Capture the cell that displays the provided text and extract its [X, Y] central coordinate. 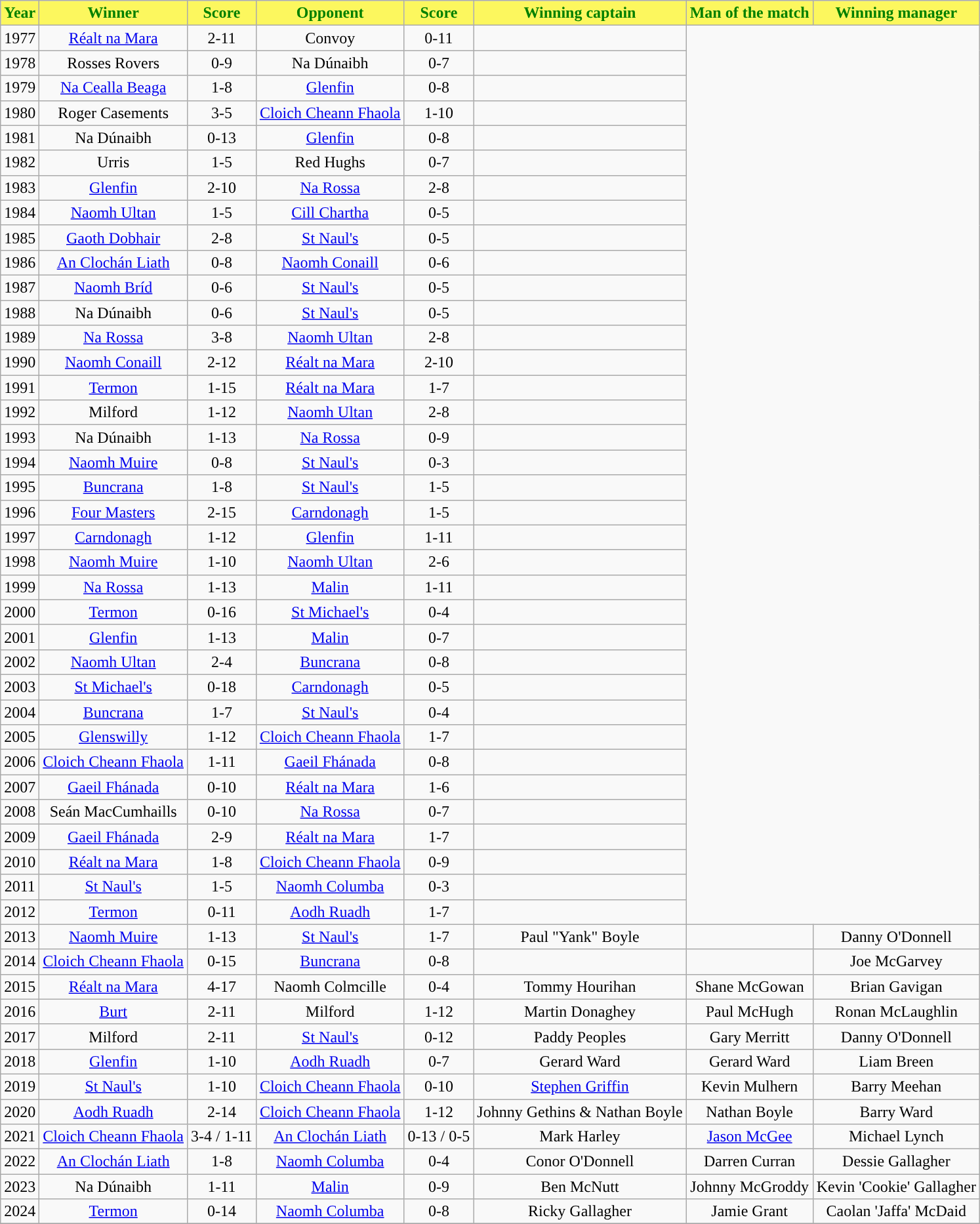
1991 [20, 388]
2-12 [222, 363]
2008 [20, 812]
Michael Lynch [896, 1137]
Paul "Yank" Boyle [580, 937]
Urris [113, 163]
1997 [20, 537]
Tommy Hourihan [580, 987]
2-9 [222, 837]
1977 [20, 38]
1993 [20, 438]
Mark Harley [580, 1137]
Four Masters [113, 512]
1-15 [222, 388]
1-6 [439, 787]
2-4 [222, 662]
2012 [20, 912]
Darren Curran [749, 1162]
1990 [20, 363]
Johnny McGroddy [749, 1187]
2018 [20, 1061]
Martin Donaghey [580, 1011]
2004 [20, 712]
1981 [20, 138]
Naomh Colmcille [330, 987]
2006 [20, 762]
1989 [20, 338]
1998 [20, 562]
Year [20, 13]
2015 [20, 987]
2011 [20, 887]
2020 [20, 1112]
1986 [20, 262]
Na Cealla Beaga [113, 88]
2024 [20, 1212]
1982 [20, 163]
Gary Merritt [749, 1036]
0-13 [222, 138]
2023 [20, 1187]
Man of the match [749, 13]
Opponent [330, 13]
Barry Meehan [896, 1086]
Stephen Griffin [580, 1086]
2001 [20, 637]
Joe McGarvey [896, 962]
Naomh Bríd [113, 287]
2013 [20, 937]
Roger Casements [113, 113]
0-16 [222, 612]
Rosses Rovers [113, 63]
1995 [20, 487]
2003 [20, 687]
Ben McNutt [580, 1187]
Brian Gavigan [896, 987]
Conor O'Donnell [580, 1162]
2-15 [222, 512]
Nathan Boyle [749, 1112]
2002 [20, 662]
Glenswilly [113, 737]
0-12 [439, 1036]
Caolan 'Jaffa' McDaid [896, 1212]
3-5 [222, 113]
1984 [20, 213]
0-14 [222, 1212]
Shane McGowan [749, 987]
2016 [20, 1011]
2022 [20, 1162]
1992 [20, 413]
1988 [20, 313]
Cill Chartha [330, 213]
2-6 [439, 562]
Seán MacCumhaills [113, 812]
2010 [20, 862]
0-13 / 0-5 [439, 1137]
2019 [20, 1086]
1994 [20, 462]
2000 [20, 612]
1979 [20, 88]
Winning captain [580, 13]
0-15 [222, 962]
Kevin 'Cookie' Gallagher [896, 1187]
4-17 [222, 987]
2021 [20, 1137]
Johnny Gethins & Nathan Boyle [580, 1112]
Jason McGee [749, 1137]
3-4 / 1-11 [222, 1137]
1996 [20, 512]
2005 [20, 737]
2007 [20, 787]
Paddy Peoples [580, 1036]
1978 [20, 63]
3-8 [222, 338]
Red Hughs [330, 163]
Paul McHugh [749, 1011]
Convoy [330, 38]
Liam Breen [896, 1061]
2017 [20, 1036]
1985 [20, 237]
Kevin Mulhern [749, 1086]
2014 [20, 962]
Winner [113, 13]
1980 [20, 113]
2-14 [222, 1112]
Gaoth Dobhair [113, 237]
Burt [113, 1011]
Barry Ward [896, 1112]
1987 [20, 287]
0-18 [222, 687]
2009 [20, 837]
Ronan McLaughlin [896, 1011]
1983 [20, 188]
Jamie Grant [749, 1212]
1999 [20, 587]
Dessie Gallagher [896, 1162]
Winning manager [896, 13]
Ricky Gallagher [580, 1212]
